Output the (x, y) coordinate of the center of the cell containing the given text.  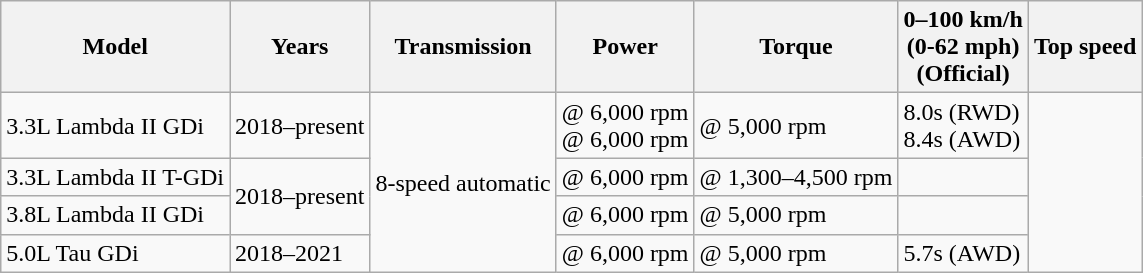
3.8L Lambda II GDi (116, 215)
8.0s (RWD)8.4s (AWD) (963, 126)
3.3L Lambda II T-GDi (116, 177)
@ 6,000 rpm @ 6,000 rpm (625, 126)
@ 1,300–4,500 rpm (796, 177)
0–100 km/h(0-62 mph)(Official) (963, 47)
Transmission (463, 47)
2018–2021 (300, 253)
Years (300, 47)
Torque (796, 47)
5.7s (AWD) (963, 253)
Model (116, 47)
Power (625, 47)
5.0L Tau GDi (116, 253)
Top speed (1085, 47)
8-speed automatic (463, 182)
3.3L Lambda II GDi (116, 126)
